Identify which cell holds the provided text, then report its (X, Y) central coordinate. 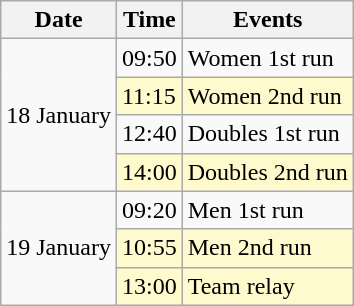
09:20 (149, 210)
Men 1st run (268, 210)
Doubles 2nd run (268, 172)
Men 2nd run (268, 248)
14:00 (149, 172)
09:50 (149, 58)
19 January (59, 248)
12:40 (149, 134)
Date (59, 20)
Team relay (268, 286)
10:55 (149, 248)
Women 1st run (268, 58)
Women 2nd run (268, 96)
Doubles 1st run (268, 134)
13:00 (149, 286)
11:15 (149, 96)
18 January (59, 115)
Events (268, 20)
Time (149, 20)
